Search for the cell housing the specified text and yield its [X, Y] center coordinate. 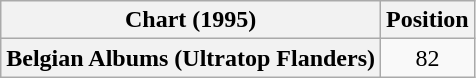
Chart (1995) [191, 20]
Position [428, 20]
82 [428, 58]
Belgian Albums (Ultratop Flanders) [191, 58]
